Output the [x, y] coordinate of the center of the cell containing the given text.  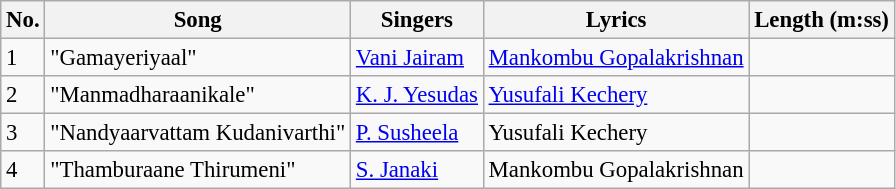
K. J. Yesudas [418, 95]
No. [23, 20]
Lyrics [616, 20]
Song [198, 20]
4 [23, 170]
Length (m:ss) [822, 20]
P. Susheela [418, 133]
3 [23, 133]
"Thamburaane Thirumeni" [198, 170]
1 [23, 58]
2 [23, 95]
Singers [418, 20]
"Nandyaarvattam Kudanivarthi" [198, 133]
Vani Jairam [418, 58]
"Manmadharaanikale" [198, 95]
S. Janaki [418, 170]
"Gamayeriyaal" [198, 58]
